Extract the (x, y) coordinate from the center of the cell holding the provided text.  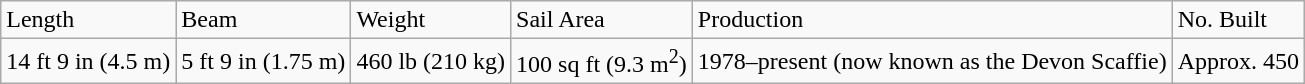
1978–present (now known as the Devon Scaffie) (932, 62)
Beam (264, 20)
Production (932, 20)
No. Built (1238, 20)
100 sq ft (9.3 m2) (602, 62)
460 lb (210 kg) (431, 62)
Length (88, 20)
5 ft 9 in (1.75 m) (264, 62)
14 ft 9 in (4.5 m) (88, 62)
Weight (431, 20)
Sail Area (602, 20)
Approx. 450 (1238, 62)
